Scan for the cell matching the given text and deliver its [X, Y] coordinate at center. 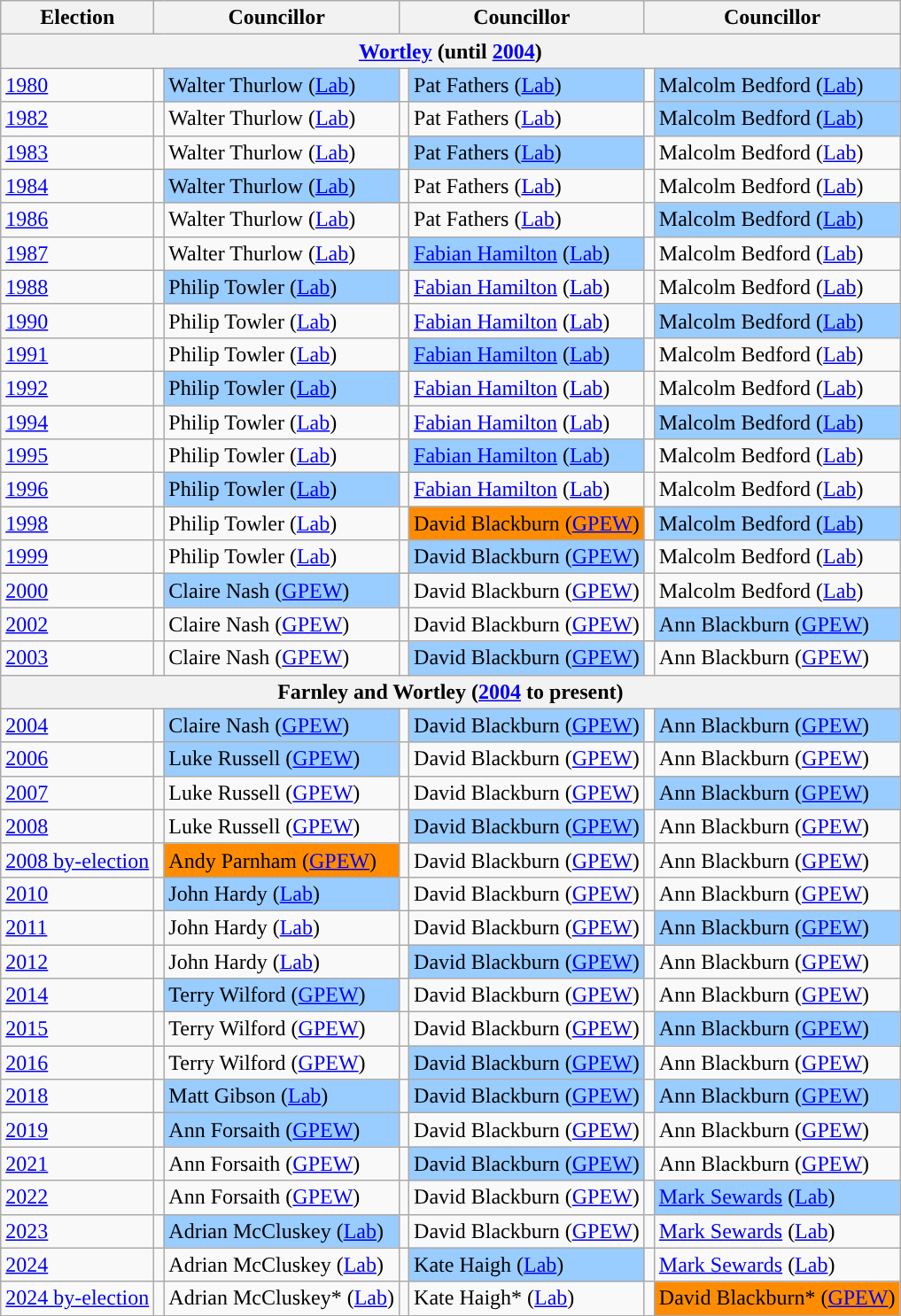
1980 [78, 85]
2002 [78, 624]
2012 [78, 961]
1992 [78, 388]
1990 [78, 321]
1991 [78, 354]
Matt Gibson (Lab) [282, 1096]
1996 [78, 490]
2014 [78, 995]
2010 [78, 894]
Wortley (until 2004) [450, 51]
2019 [78, 1130]
1994 [78, 422]
1986 [78, 220]
2022 [78, 1197]
Farnley and Wortley (2004 to present) [450, 692]
2024 by-election [78, 1298]
2016 [78, 1063]
Kate Haigh (Lab) [527, 1265]
David Blackburn* (GPEW) [777, 1298]
2023 [78, 1231]
Adrian McCluskey* (Lab) [282, 1298]
Kate Haigh* (Lab) [527, 1298]
2007 [78, 793]
1995 [78, 456]
1987 [78, 253]
2000 [78, 591]
Election [78, 18]
2003 [78, 658]
2008 [78, 826]
1983 [78, 152]
1988 [78, 287]
2024 [78, 1265]
1999 [78, 557]
1998 [78, 523]
2018 [78, 1096]
2011 [78, 927]
1984 [78, 186]
1982 [78, 119]
2021 [78, 1164]
Andy Parnham (GPEW) [282, 860]
2004 [78, 725]
2015 [78, 1029]
2006 [78, 759]
2008 by-election [78, 860]
